From the cell containing the given text, extract its center point as (X, Y) coordinate. 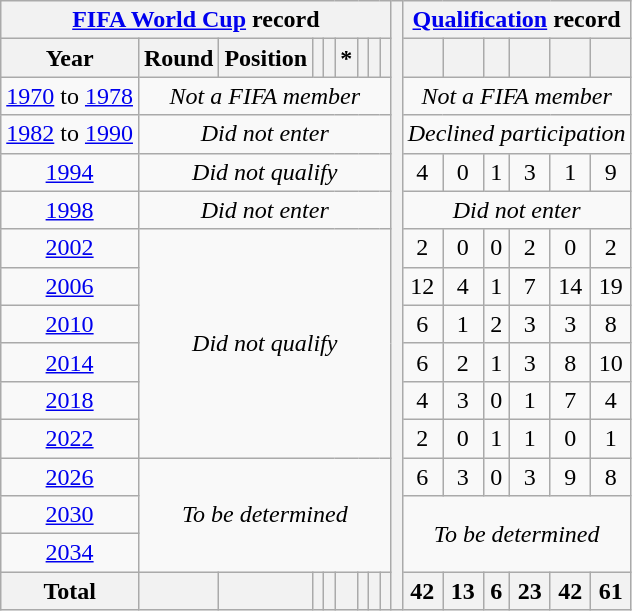
Round (178, 58)
2014 (70, 362)
2010 (70, 324)
FIFA World Cup record (196, 20)
23 (530, 591)
Year (70, 58)
10 (612, 362)
2026 (70, 477)
* (346, 58)
Position (266, 58)
61 (612, 591)
12 (422, 286)
19 (612, 286)
1970 to 1978 (70, 96)
14 (570, 286)
Declined participation (516, 134)
2002 (70, 248)
Total (70, 591)
2022 (70, 438)
1994 (70, 172)
1982 to 1990 (70, 134)
13 (463, 591)
2006 (70, 286)
2030 (70, 515)
Qualification record (516, 20)
2018 (70, 400)
1998 (70, 210)
2034 (70, 553)
